Locate the cell with the specified text and output its [x, y] center coordinate. 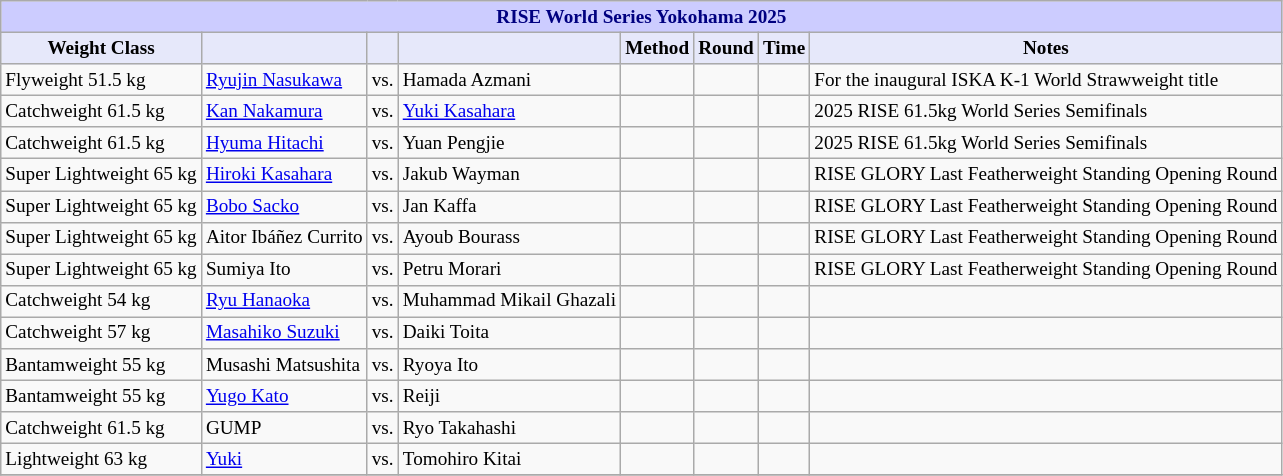
For the inaugural ISKA K-1 World Strawweight title [1046, 80]
Ryujin Nasukawa [284, 80]
Muhammad Mikail Ghazali [509, 301]
Hyuma Hitachi [284, 143]
Ryu Hanaoka [284, 301]
Flyweight 51.5 kg [102, 80]
Jan Kaffa [509, 206]
Musashi Matsushita [284, 365]
RISE World Series Yokohama 2025 [642, 17]
Reiji [509, 396]
Kan Nakamura [284, 111]
Jakub Wayman [509, 175]
Yugo Kato [284, 396]
Daiki Toita [509, 333]
Masahiko Suzuki [284, 333]
Ryo Takahashi [509, 428]
Time [784, 48]
Bobo Sacko [284, 206]
Round [726, 48]
Catchweight 57 kg [102, 333]
Hiroki Kasahara [284, 175]
Lightweight 63 kg [102, 460]
Yuki Kasahara [509, 111]
Weight Class [102, 48]
Method [658, 48]
Notes [1046, 48]
Tomohiro Kitai [509, 460]
Yuan Pengjie [509, 143]
Sumiya Ito [284, 270]
Petru Morari [509, 270]
Ryoya Ito [509, 365]
Hamada Azmani [509, 80]
Ayoub Bourass [509, 238]
Aitor Ibáñez Currito [284, 238]
GUMP [284, 428]
Yuki [284, 460]
Catchweight 54 kg [102, 301]
